Capture the cell that displays the provided text and extract its (X, Y) central coordinate. 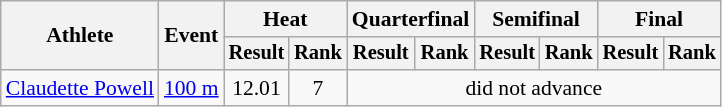
Semifinal (536, 19)
Quarterfinal (411, 19)
Claudette Powell (80, 88)
7 (318, 88)
Final (660, 19)
Athlete (80, 36)
12.01 (257, 88)
did not advance (534, 88)
Event (192, 36)
100 m (192, 88)
Heat (286, 19)
